Capture the cell that displays the provided text and extract its (X, Y) central coordinate. 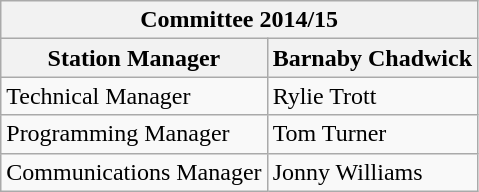
Jonny Williams (372, 172)
Programming Manager (134, 134)
Committee 2014/15 (240, 20)
Communications Manager (134, 172)
Rylie Trott (372, 96)
Station Manager (134, 58)
Barnaby Chadwick (372, 58)
Tom Turner (372, 134)
Technical Manager (134, 96)
